Search for the cell housing the specified text and yield its [x, y] center coordinate. 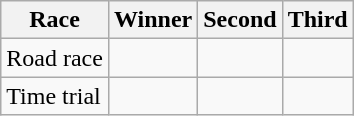
Race [55, 20]
Road race [55, 58]
Time trial [55, 96]
Second [240, 20]
Third [318, 20]
Winner [152, 20]
